Search for the cell housing the specified text and yield its [X, Y] center coordinate. 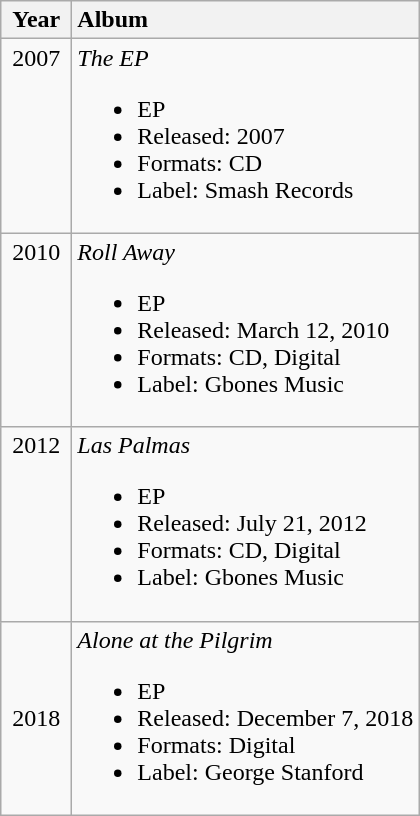
2007 [36, 136]
Album [246, 20]
Las PalmasEPReleased: July 21, 2012Formats: CD, DigitalLabel: Gbones Music [246, 524]
2010 [36, 330]
Alone at the PilgrimEPReleased: December 7, 2018Formats: DigitalLabel: George Stanford [246, 718]
The EPEPReleased: 2007Formats: CDLabel: Smash Records [246, 136]
Roll AwayEPReleased: March 12, 2010Formats: CD, DigitalLabel: Gbones Music [246, 330]
2012 [36, 524]
2018 [36, 718]
Year [36, 20]
